Identify which cell holds the provided text, then report its [X, Y] central coordinate. 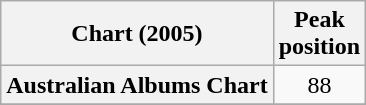
Australian Albums Chart [137, 85]
Chart (2005) [137, 34]
88 [319, 85]
Peak position [319, 34]
